Find where the given text appears and provide that cell's center as (X, Y) coordinate. 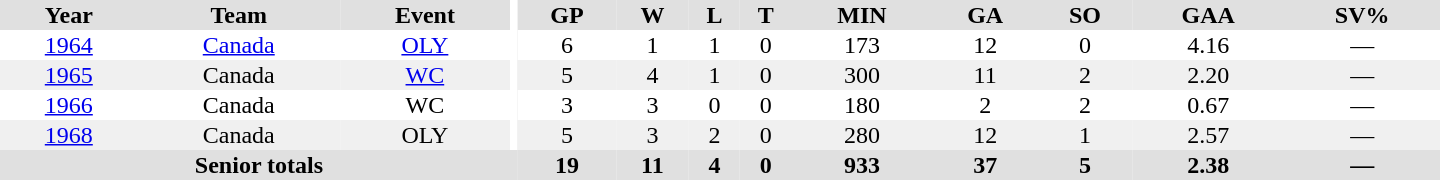
1968 (69, 135)
Event (425, 15)
1965 (69, 75)
6 (567, 45)
180 (862, 105)
W (652, 15)
37 (986, 165)
T (766, 15)
Year (69, 15)
19 (567, 165)
Team (239, 15)
300 (862, 75)
933 (862, 165)
4.16 (1208, 45)
2.57 (1208, 135)
2.20 (1208, 75)
2.38 (1208, 165)
L (714, 15)
MIN (862, 15)
280 (862, 135)
Senior totals (259, 165)
SO (1085, 15)
GAA (1208, 15)
173 (862, 45)
1966 (69, 105)
0.67 (1208, 105)
1964 (69, 45)
GA (986, 15)
GP (567, 15)
SV% (1362, 15)
